Determine the (X, Y) coordinate at the center of the cell enclosing the given text.  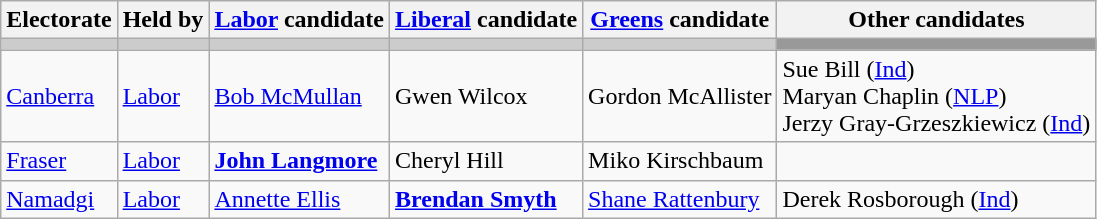
Fraser (59, 161)
Annette Ellis (300, 199)
Miko Kirschbaum (680, 161)
Greens candidate (680, 20)
Gordon McAllister (680, 96)
Namadgi (59, 199)
Liberal candidate (486, 20)
Canberra (59, 96)
John Langmore (300, 161)
Shane Rattenbury (680, 199)
Sue Bill (Ind)Maryan Chaplin (NLP)Jerzy Gray-Grzeszkiewicz (Ind) (936, 96)
Other candidates (936, 20)
Held by (163, 20)
Bob McMullan (300, 96)
Brendan Smyth (486, 199)
Labor candidate (300, 20)
Derek Rosborough (Ind) (936, 199)
Gwen Wilcox (486, 96)
Cheryl Hill (486, 161)
Electorate (59, 20)
